Locate the cell with the specified text and output its (x, y) center coordinate. 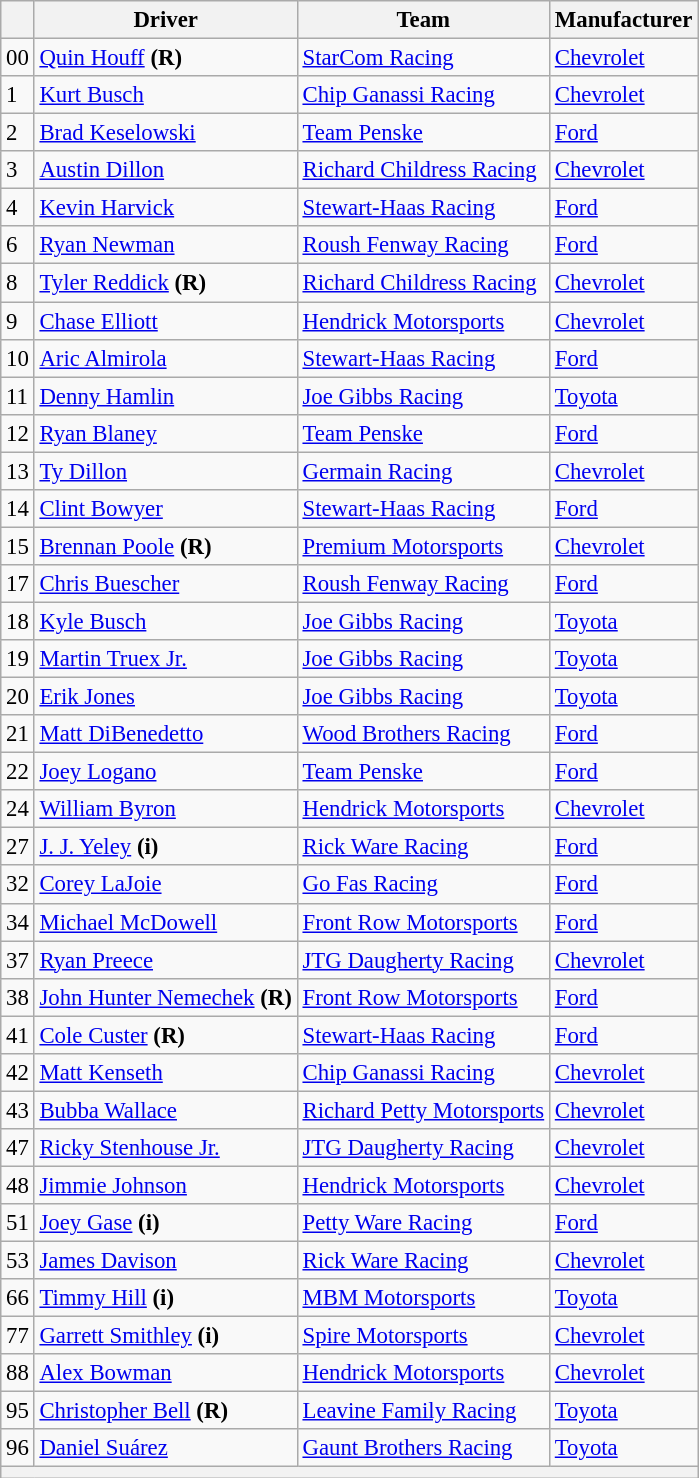
William Byron (166, 809)
47 (18, 1148)
Wood Brothers Racing (423, 734)
J. J. Yeley (i) (166, 847)
Kevin Harvick (166, 208)
Ricky Stenhouse Jr. (166, 1148)
22 (18, 772)
Spire Motorsports (423, 1336)
Michael McDowell (166, 922)
Brennan Poole (R) (166, 546)
24 (18, 809)
2 (18, 133)
Garrett Smithley (i) (166, 1336)
Denny Hamlin (166, 396)
21 (18, 734)
Leavine Family Racing (423, 1411)
96 (18, 1449)
Joey Logano (166, 772)
11 (18, 396)
Joey Gase (i) (166, 1223)
51 (18, 1223)
77 (18, 1336)
Daniel Suárez (166, 1449)
Matt DiBenedetto (166, 734)
Germain Racing (423, 471)
34 (18, 922)
Go Fas Racing (423, 885)
37 (18, 960)
32 (18, 885)
Ryan Blaney (166, 433)
17 (18, 584)
Team (423, 20)
Ryan Newman (166, 245)
Chase Elliott (166, 321)
Jimmie Johnson (166, 1185)
6 (18, 245)
Kyle Busch (166, 621)
4 (18, 208)
Driver (166, 20)
88 (18, 1373)
38 (18, 997)
53 (18, 1261)
John Hunter Nemechek (R) (166, 997)
Kurt Busch (166, 95)
48 (18, 1185)
Corey LaJoie (166, 885)
43 (18, 1110)
StarCom Racing (423, 58)
42 (18, 1073)
Clint Bowyer (166, 509)
Cole Custer (R) (166, 1035)
Aric Almirola (166, 358)
Quin Houff (R) (166, 58)
13 (18, 471)
Erik Jones (166, 697)
95 (18, 1411)
Ty Dillon (166, 471)
Christopher Bell (R) (166, 1411)
Martin Truex Jr. (166, 659)
66 (18, 1298)
MBM Motorsports (423, 1298)
00 (18, 58)
10 (18, 358)
41 (18, 1035)
18 (18, 621)
James Davison (166, 1261)
9 (18, 321)
Brad Keselowski (166, 133)
27 (18, 847)
14 (18, 509)
3 (18, 170)
Manufacturer (623, 20)
20 (18, 697)
Ryan Preece (166, 960)
1 (18, 95)
12 (18, 433)
Austin Dillon (166, 170)
8 (18, 283)
19 (18, 659)
Petty Ware Racing (423, 1223)
Gaunt Brothers Racing (423, 1449)
Premium Motorsports (423, 546)
Matt Kenseth (166, 1073)
Chris Buescher (166, 584)
15 (18, 546)
Alex Bowman (166, 1373)
Tyler Reddick (R) (166, 283)
Richard Petty Motorsports (423, 1110)
Bubba Wallace (166, 1110)
Timmy Hill (i) (166, 1298)
